Extract the [X, Y] coordinate from the center of the cell holding the provided text.  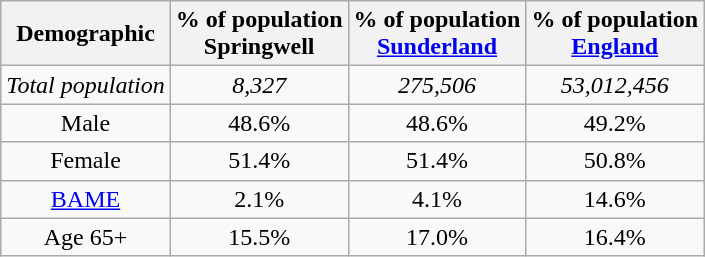
Total population [86, 85]
% of populationSpringwell [259, 34]
17.0% [437, 237]
2.1% [259, 199]
4.1% [437, 199]
15.5% [259, 237]
8,327 [259, 85]
% of populationEngland [615, 34]
% of populationSunderland [437, 34]
BAME [86, 199]
53,012,456 [615, 85]
Male [86, 123]
Female [86, 161]
275,506 [437, 85]
50.8% [615, 161]
Age 65+ [86, 237]
16.4% [615, 237]
Demographic [86, 34]
14.6% [615, 199]
49.2% [615, 123]
